From the cell containing the given text, extract its center point as (X, Y) coordinate. 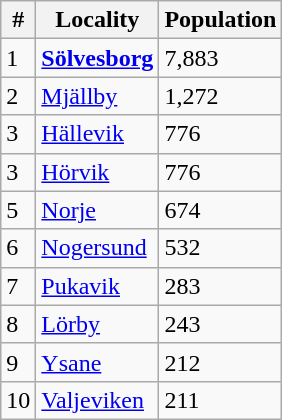
Hörvik (98, 172)
2 (18, 96)
7 (18, 286)
Nogersund (98, 248)
10 (18, 400)
Mjällby (98, 96)
9 (18, 362)
Population (220, 20)
6 (18, 248)
5 (18, 210)
# (18, 20)
Pukavik (98, 286)
Hällevik (98, 134)
212 (220, 362)
Ysane (98, 362)
Sölvesborg (98, 58)
283 (220, 286)
674 (220, 210)
8 (18, 324)
Locality (98, 20)
7,883 (220, 58)
1 (18, 58)
Lörby (98, 324)
1,272 (220, 96)
243 (220, 324)
Valjeviken (98, 400)
211 (220, 400)
532 (220, 248)
Norje (98, 210)
